Pinpoint the cell where the given text exists, returning its [x, y] midpoint coordinate. 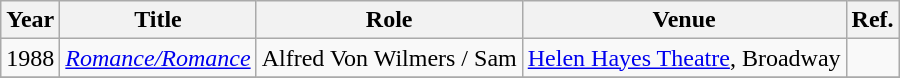
Title [158, 20]
Alfred Von Wilmers / Sam [389, 58]
Ref. [872, 20]
Year [30, 20]
1988 [30, 58]
Helen Hayes Theatre, Broadway [684, 58]
Role [389, 20]
Venue [684, 20]
Romance/Romance [158, 58]
